Return [X, Y] of the center of cell containing provided text 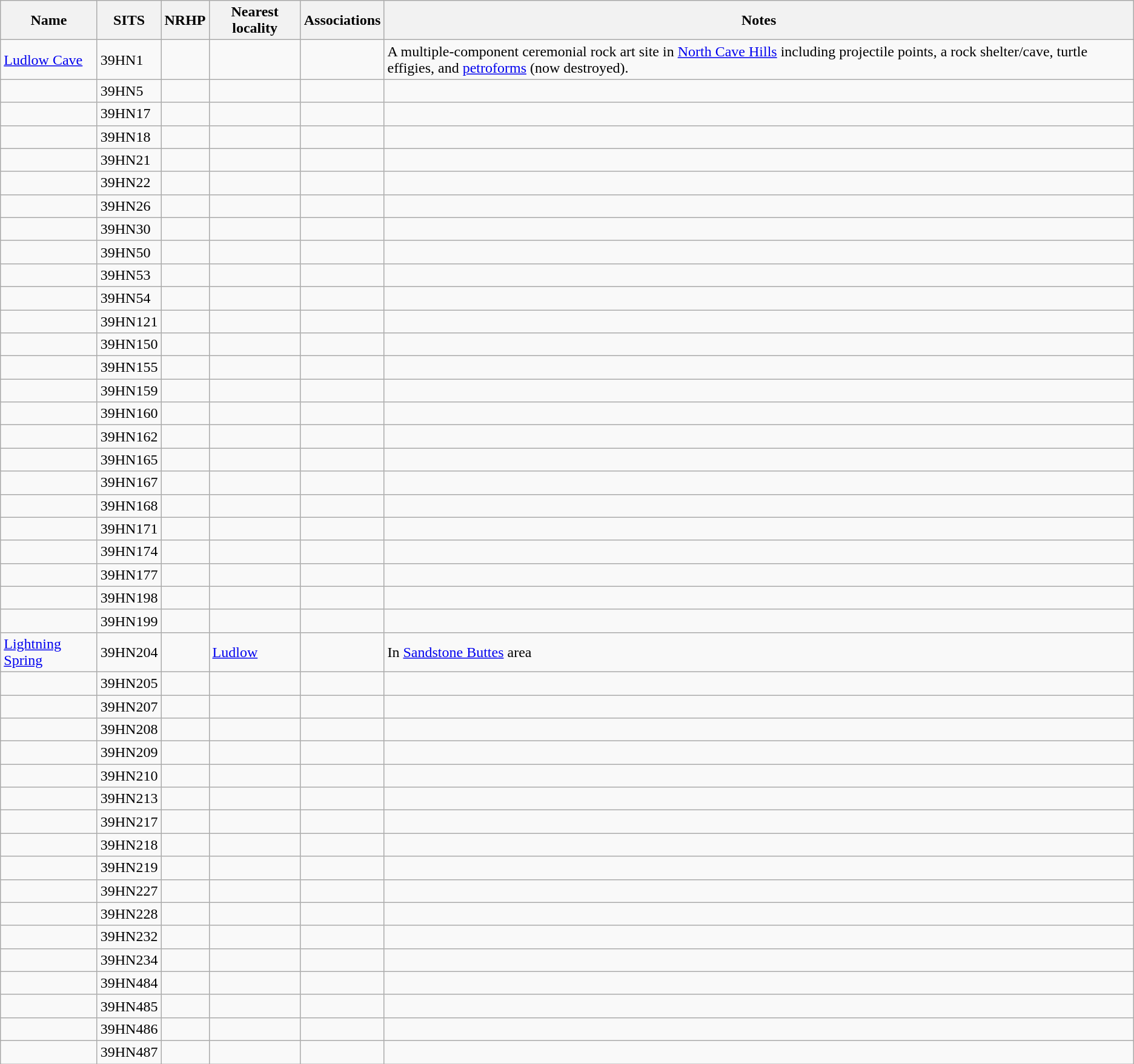
39HN17 [129, 114]
39HN18 [129, 137]
39HN205 [129, 683]
39HN155 [129, 368]
39HN160 [129, 414]
39HN174 [129, 552]
39HN54 [129, 298]
In Sandstone Buttes area [758, 652]
Associations [342, 21]
Lightning Spring [48, 652]
39HN1 [129, 59]
39HN228 [129, 914]
39HN204 [129, 652]
Ludlow Cave [48, 59]
39HN199 [129, 621]
39HN22 [129, 183]
NRHP [185, 21]
39HN207 [129, 707]
39HN177 [129, 575]
Notes [758, 21]
39HN198 [129, 598]
39HN210 [129, 776]
Name [48, 21]
39HN121 [129, 322]
Ludlow [254, 652]
39HN5 [129, 91]
39HN30 [129, 229]
39HN167 [129, 483]
39HN232 [129, 937]
39HN485 [129, 1006]
39HN171 [129, 529]
39HN218 [129, 845]
39HN217 [129, 822]
39HN168 [129, 506]
39HN486 [129, 1029]
39HN162 [129, 437]
39HN209 [129, 753]
39HN219 [129, 868]
39HN159 [129, 391]
39HN208 [129, 730]
39HN165 [129, 460]
Nearest locality [254, 21]
39HN21 [129, 160]
39HN26 [129, 206]
39HN213 [129, 799]
39HN487 [129, 1052]
SITS [129, 21]
39HN50 [129, 252]
39HN234 [129, 960]
39HN53 [129, 275]
39HN227 [129, 891]
39HN484 [129, 983]
39HN150 [129, 345]
